Find where the given text appears and provide that cell's center as (X, Y) coordinate. 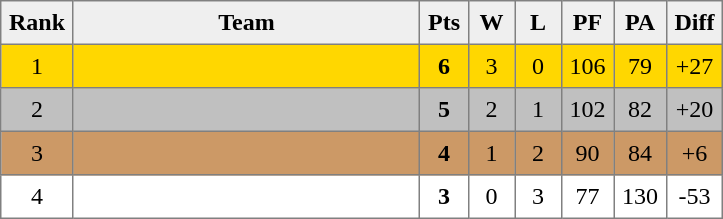
PA (640, 23)
130 (640, 197)
+20 (694, 110)
Pts (444, 23)
Diff (694, 23)
84 (640, 153)
PF (587, 23)
-53 (694, 197)
Rank (38, 23)
82 (640, 110)
77 (587, 197)
+6 (694, 153)
L (538, 23)
6 (444, 66)
90 (587, 153)
79 (640, 66)
106 (587, 66)
+27 (694, 66)
Team (246, 23)
5 (444, 110)
102 (587, 110)
W (491, 23)
